Scan for the cell matching the given text and deliver its (X, Y) coordinate at center. 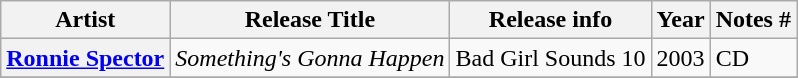
Ronnie Spector (86, 58)
CD (753, 58)
Notes # (753, 20)
Something's Gonna Happen (310, 58)
2003 (680, 58)
Artist (86, 20)
Year (680, 20)
Release Title (310, 20)
Release info (550, 20)
Bad Girl Sounds 10 (550, 58)
